Extract the [x, y] coordinate from the center of the cell holding the provided text.  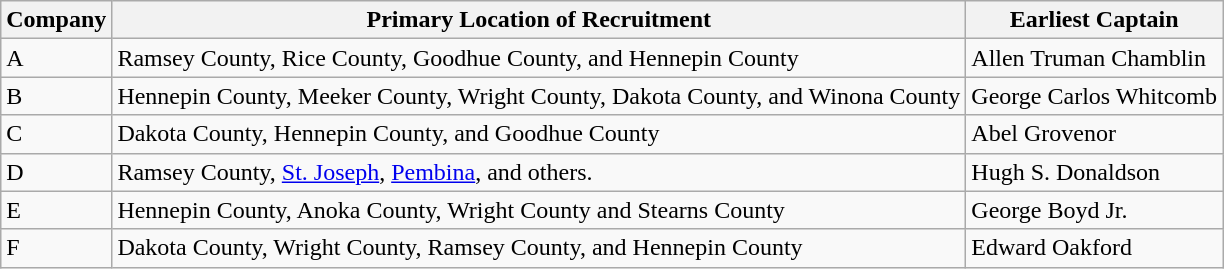
Dakota County, Hennepin County, and Goodhue County [539, 134]
Allen Truman Chamblin [1094, 58]
George Carlos Whitcomb [1094, 96]
Hennepin County, Meeker County, Wright County, Dakota County, and Winona County [539, 96]
Ramsey County, St. Joseph, Pembina, and others. [539, 172]
E [56, 210]
F [56, 248]
Earliest Captain [1094, 20]
D [56, 172]
C [56, 134]
George Boyd Jr. [1094, 210]
Primary Location of Recruitment [539, 20]
Dakota County, Wright County, Ramsey County, and Hennepin County [539, 248]
A [56, 58]
Abel Grovenor [1094, 134]
Company [56, 20]
Edward Oakford [1094, 248]
Hugh S. Donaldson [1094, 172]
Ramsey County, Rice County, Goodhue County, and Hennepin County [539, 58]
Hennepin County, Anoka County, Wright County and Stearns County [539, 210]
B [56, 96]
